Find where the given text appears and provide that cell's center as [X, Y] coordinate. 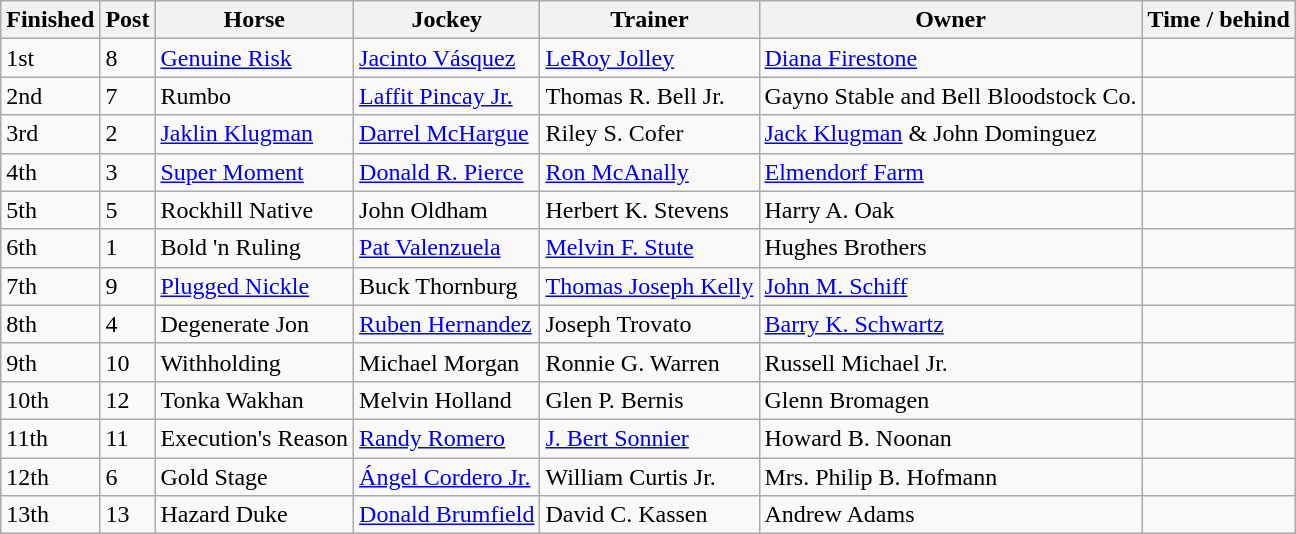
Jockey [447, 20]
Hughes Brothers [950, 248]
Plugged Nickle [254, 286]
Jaklin Klugman [254, 134]
David C. Kassen [650, 515]
Withholding [254, 362]
Buck Thornburg [447, 286]
8th [50, 324]
Diana Firestone [950, 58]
LeRoy Jolley [650, 58]
10 [128, 362]
Howard B. Noonan [950, 438]
4 [128, 324]
Genuine Risk [254, 58]
John M. Schiff [950, 286]
Glen P. Bernis [650, 400]
Finished [50, 20]
William Curtis Jr. [650, 477]
Degenerate Jon [254, 324]
Pat Valenzuela [447, 248]
Barry K. Schwartz [950, 324]
3rd [50, 134]
12th [50, 477]
1 [128, 248]
Thomas Joseph Kelly [650, 286]
Herbert K. Stevens [650, 210]
Russell Michael Jr. [950, 362]
3 [128, 172]
Ruben Hernandez [447, 324]
Melvin F. Stute [650, 248]
Rumbo [254, 96]
11 [128, 438]
Rockhill Native [254, 210]
4th [50, 172]
Harry A. Oak [950, 210]
9th [50, 362]
Randy Romero [447, 438]
Donald R. Pierce [447, 172]
Mrs. Philip B. Hofmann [950, 477]
Laffit Pincay Jr. [447, 96]
8 [128, 58]
11th [50, 438]
6th [50, 248]
Donald Brumfield [447, 515]
7th [50, 286]
12 [128, 400]
Darrel McHargue [447, 134]
1st [50, 58]
Melvin Holland [447, 400]
13th [50, 515]
2nd [50, 96]
5th [50, 210]
7 [128, 96]
Trainer [650, 20]
Elmendorf Farm [950, 172]
Ronnie G. Warren [650, 362]
Horse [254, 20]
Riley S. Cofer [650, 134]
Thomas R. Bell Jr. [650, 96]
Glenn Bromagen [950, 400]
Ángel Cordero Jr. [447, 477]
Time / behind [1218, 20]
J. Bert Sonnier [650, 438]
9 [128, 286]
Post [128, 20]
Jack Klugman & John Dominguez [950, 134]
13 [128, 515]
Michael Morgan [447, 362]
Andrew Adams [950, 515]
6 [128, 477]
John Oldham [447, 210]
2 [128, 134]
Execution's Reason [254, 438]
Owner [950, 20]
10th [50, 400]
5 [128, 210]
Tonka Wakhan [254, 400]
Jacinto Vásquez [447, 58]
Hazard Duke [254, 515]
Gayno Stable and Bell Bloodstock Co. [950, 96]
Super Moment [254, 172]
Ron McAnally [650, 172]
Joseph Trovato [650, 324]
Bold 'n Ruling [254, 248]
Gold Stage [254, 477]
